For the text-containing cell, return its midpoint in (x, y) coordinate format. 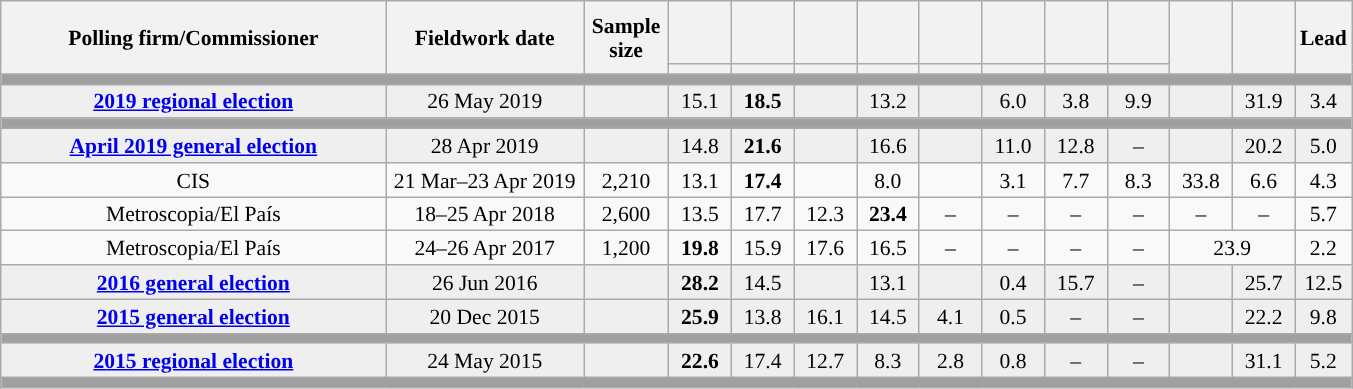
12.5 (1324, 282)
17.7 (762, 214)
9.8 (1324, 316)
2.8 (950, 361)
20.2 (1264, 146)
24 May 2015 (485, 361)
22.2 (1264, 316)
5.0 (1324, 146)
3.8 (1076, 101)
1,200 (626, 248)
13.2 (888, 101)
9.9 (1138, 101)
2019 regional election (194, 101)
Sample size (626, 38)
0.4 (1014, 282)
25.7 (1264, 282)
Polling firm/Commissioner (194, 38)
4.1 (950, 316)
Fieldwork date (485, 38)
2.2 (1324, 248)
2,210 (626, 180)
23.4 (888, 214)
20 Dec 2015 (485, 316)
0.8 (1014, 361)
15.9 (762, 248)
5.7 (1324, 214)
21 Mar–23 Apr 2019 (485, 180)
5.2 (1324, 361)
6.0 (1014, 101)
16.1 (826, 316)
28.2 (700, 282)
12.8 (1076, 146)
2015 general election (194, 316)
24–26 Apr 2017 (485, 248)
31.9 (1264, 101)
Lead (1324, 38)
15.1 (700, 101)
25.9 (700, 316)
CIS (194, 180)
16.6 (888, 146)
19.8 (700, 248)
14.8 (700, 146)
0.5 (1014, 316)
23.9 (1232, 248)
31.1 (1264, 361)
7.7 (1076, 180)
3.4 (1324, 101)
26 Jun 2016 (485, 282)
4.3 (1324, 180)
18.5 (762, 101)
13.8 (762, 316)
6.6 (1264, 180)
12.3 (826, 214)
2015 regional election (194, 361)
22.6 (700, 361)
8.0 (888, 180)
2,600 (626, 214)
33.8 (1202, 180)
17.6 (826, 248)
28 Apr 2019 (485, 146)
18–25 Apr 2018 (485, 214)
16.5 (888, 248)
3.1 (1014, 180)
2016 general election (194, 282)
21.6 (762, 146)
26 May 2019 (485, 101)
12.7 (826, 361)
13.5 (700, 214)
11.0 (1014, 146)
15.7 (1076, 282)
April 2019 general election (194, 146)
